Locate the cell with the specified text and output its (X, Y) center coordinate. 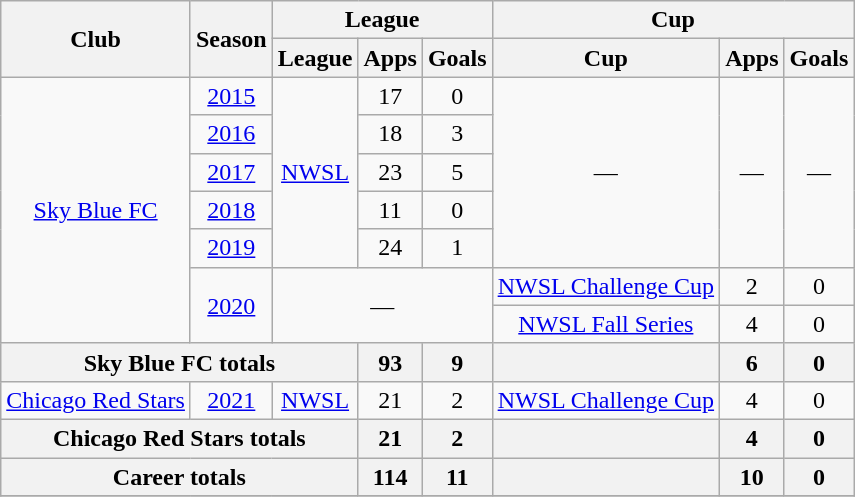
24 (390, 248)
2017 (231, 172)
2020 (231, 305)
9 (457, 362)
93 (390, 362)
6 (752, 362)
2018 (231, 210)
2019 (231, 248)
NWSL Fall Series (606, 324)
Sky Blue FC (96, 210)
1 (457, 248)
2015 (231, 96)
Career totals (180, 477)
Season (231, 39)
Chicago Red Stars (96, 400)
114 (390, 477)
5 (457, 172)
Club (96, 39)
2021 (231, 400)
10 (752, 477)
3 (457, 134)
Chicago Red Stars totals (180, 438)
17 (390, 96)
2016 (231, 134)
18 (390, 134)
Sky Blue FC totals (180, 362)
23 (390, 172)
